Extract the (x, y) coordinate from the center of the cell holding the provided text.  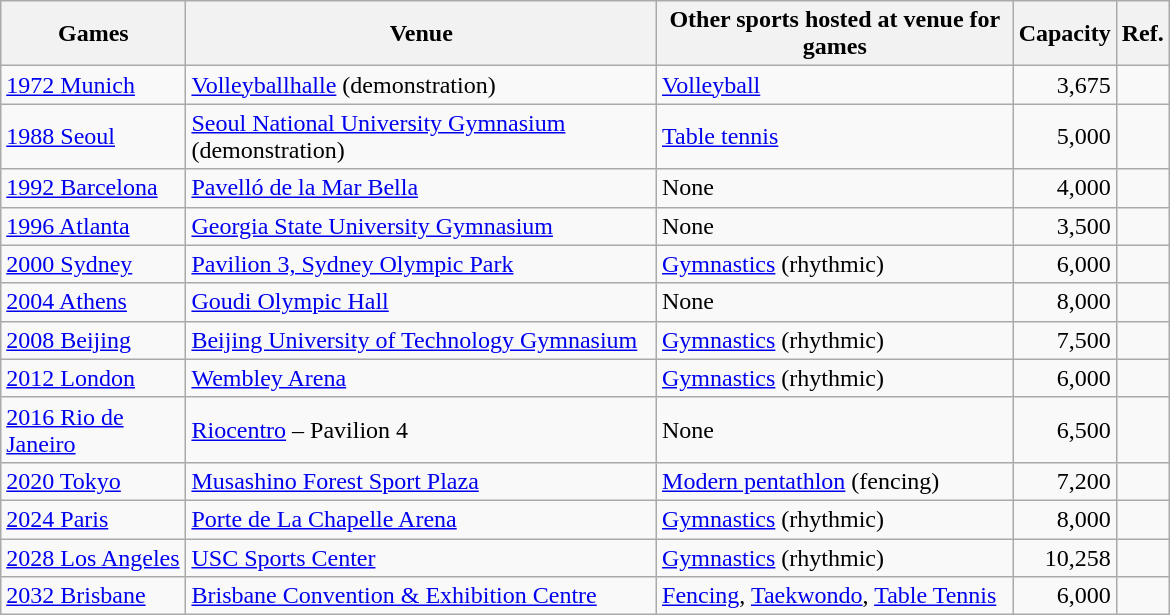
Seoul National University Gymnasium (demonstration) (422, 136)
Volleyball (836, 85)
1996 Atlanta (94, 226)
Beijing University of Technology Gymnasium (422, 340)
Fencing, Taekwondo, Table Tennis (836, 596)
Games (94, 34)
Porte de La Chapelle Arena (422, 519)
Table tennis (836, 136)
Georgia State University Gymnasium (422, 226)
2020 Tokyo (94, 481)
6,500 (1064, 430)
1972 Munich (94, 85)
2008 Beijing (94, 340)
4,000 (1064, 188)
Wembley Arena (422, 378)
Modern pentathlon (fencing) (836, 481)
Ref. (1142, 34)
2012 London (94, 378)
2032 Brisbane (94, 596)
2000 Sydney (94, 264)
1988 Seoul (94, 136)
Pavelló de la Mar Bella (422, 188)
Brisbane Convention & Exhibition Centre (422, 596)
Volleyballhalle (demonstration) (422, 85)
2024 Paris (94, 519)
3,675 (1064, 85)
2004 Athens (94, 302)
7,500 (1064, 340)
1992 Barcelona (94, 188)
10,258 (1064, 557)
Riocentro – Pavilion 4 (422, 430)
Pavilion 3, Sydney Olympic Park (422, 264)
USC Sports Center (422, 557)
2016 Rio de Janeiro (94, 430)
3,500 (1064, 226)
5,000 (1064, 136)
Capacity (1064, 34)
Musashino Forest Sport Plaza (422, 481)
7,200 (1064, 481)
Goudi Olympic Hall (422, 302)
2028 Los Angeles (94, 557)
Other sports hosted at venue for games (836, 34)
Venue (422, 34)
